Identify which cell holds the provided text, then report its [X, Y] central coordinate. 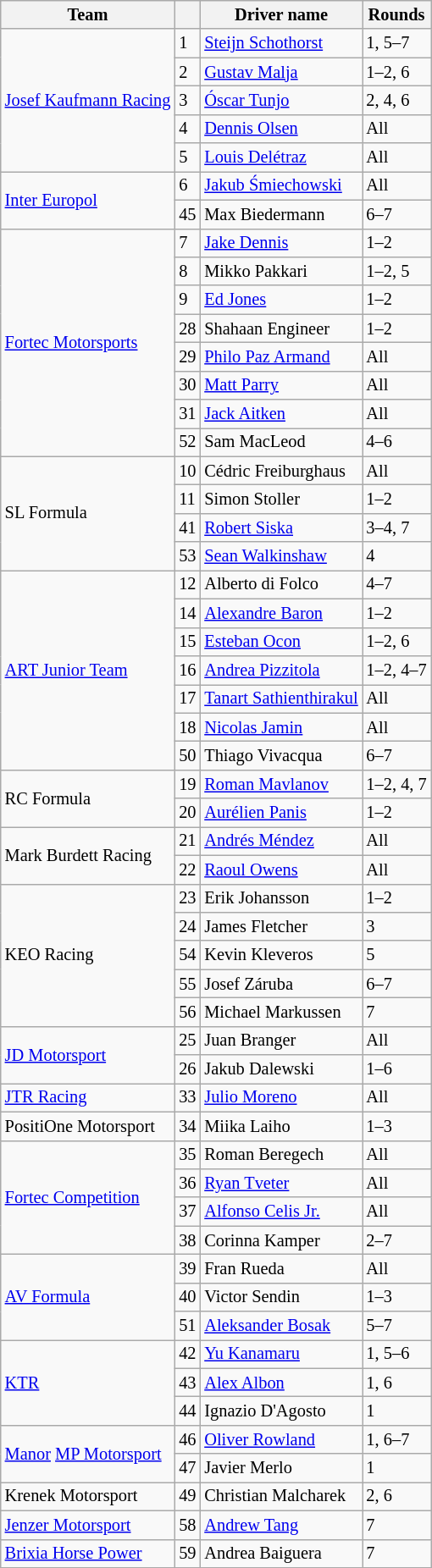
43 [187, 1383]
39 [187, 1268]
JD Motorsport [88, 1055]
14 [187, 613]
58 [187, 1525]
Andrea Pizzitola [281, 670]
Max Biedermann [281, 214]
Andrew Tang [281, 1525]
Matt Parry [281, 385]
47 [187, 1468]
AV Formula [88, 1297]
6 [187, 185]
19 [187, 784]
Brixia Horse Power [88, 1554]
16 [187, 670]
30 [187, 385]
Mark Burdett Racing [88, 855]
PositiOne Motorsport [88, 1126]
34 [187, 1126]
5–7 [396, 1326]
Team [88, 14]
12 [187, 584]
Fortec Motorsports [88, 342]
Steijn Schothorst [281, 43]
35 [187, 1155]
9 [187, 300]
Javier Merlo [281, 1468]
KEO Racing [88, 955]
Sam MacLeod [281, 442]
37 [187, 1212]
Alexandre Baron [281, 613]
Óscar Tunjo [281, 100]
53 [187, 556]
Alfonso Celis Jr. [281, 1212]
Roman Beregech [281, 1155]
28 [187, 329]
Fran Rueda [281, 1268]
59 [187, 1554]
RC Formula [88, 798]
46 [187, 1439]
Alberto di Folco [281, 584]
Josef Kaufmann Racing [88, 100]
41 [187, 527]
55 [187, 984]
21 [187, 841]
Simon Stoller [281, 499]
33 [187, 1097]
Cédric Freiburghaus [281, 471]
1, 6–7 [396, 1439]
2 [187, 72]
JTR Racing [88, 1097]
Andrés Méndez [281, 841]
31 [187, 414]
Ignazio D'Agosto [281, 1411]
Raoul Owens [281, 870]
Ryan Tveter [281, 1183]
Dennis Olsen [281, 129]
Roman Mavlanov [281, 784]
25 [187, 1041]
24 [187, 926]
1, 5–6 [396, 1354]
Louis Delétraz [281, 157]
36 [187, 1183]
Manor MP Motorsport [88, 1453]
Victor Sendin [281, 1297]
1–2, 4, 7 [396, 784]
8 [187, 271]
Jake Dennis [281, 243]
45 [187, 214]
10 [187, 471]
51 [187, 1326]
Michael Markussen [281, 1012]
Esteban Ocon [281, 642]
26 [187, 1069]
Alex Albon [281, 1383]
17 [187, 698]
Erik Johansson [281, 898]
Aurélien Panis [281, 813]
Jenzer Motorsport [88, 1525]
Sean Walkinshaw [281, 556]
Inter Europol [88, 200]
42 [187, 1354]
38 [187, 1240]
Yu Kanamaru [281, 1354]
29 [187, 356]
Shahaan Engineer [281, 329]
Jakub Śmiechowski [281, 185]
2–7 [396, 1240]
50 [187, 755]
15 [187, 642]
3–4, 7 [396, 527]
Nicolas Jamin [281, 727]
Andrea Baiguera [281, 1554]
Kevin Kleveros [281, 955]
Juan Branger [281, 1041]
54 [187, 955]
Driver name [281, 14]
Julio Moreno [281, 1097]
Jakub Dalewski [281, 1069]
Fortec Competition [88, 1197]
40 [187, 1297]
Gustav Malja [281, 72]
1, 5–7 [396, 43]
Corinna Kamper [281, 1240]
Rounds [396, 14]
Mikko Pakkari [281, 271]
Tanart Sathienthirakul [281, 698]
Christian Malcharek [281, 1496]
James Fletcher [281, 926]
Oliver Rowland [281, 1439]
2, 6 [396, 1496]
52 [187, 442]
Aleksander Bosak [281, 1326]
SL Formula [88, 513]
Robert Siska [281, 527]
22 [187, 870]
Thiago Vivacqua [281, 755]
KTR [88, 1382]
1–2, 5 [396, 271]
Miika Laiho [281, 1126]
1, 6 [396, 1383]
56 [187, 1012]
44 [187, 1411]
2, 4, 6 [396, 100]
23 [187, 898]
11 [187, 499]
Krenek Motorsport [88, 1496]
ART Junior Team [88, 670]
1–6 [396, 1069]
20 [187, 813]
4–6 [396, 442]
Philo Paz Armand [281, 356]
Ed Jones [281, 300]
Jack Aitken [281, 414]
49 [187, 1496]
1–2, 4–7 [396, 670]
4–7 [396, 584]
18 [187, 727]
Josef Záruba [281, 984]
